Find where the given text appears and provide that cell's center as [x, y] coordinate. 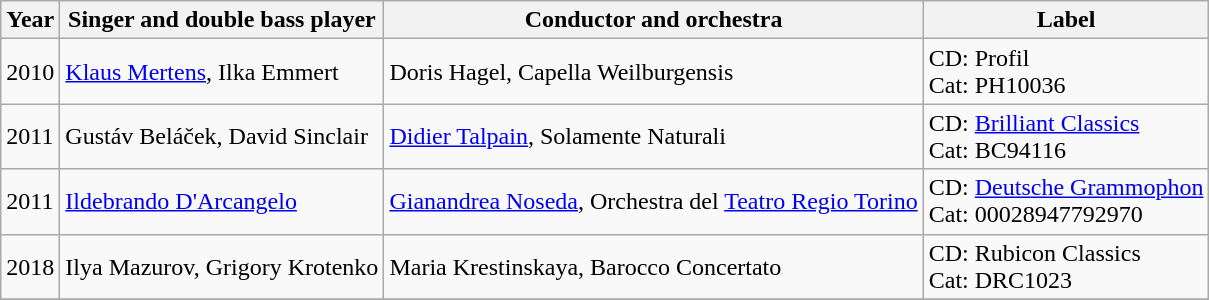
Gustáv Beláček, David Sinclair [222, 136]
CD: ProfilCat: PH10036 [1066, 72]
Singer and double bass player [222, 20]
Gianandrea Noseda, Orchestra del Teatro Regio Torino [654, 202]
Didier Talpain, Solamente Naturali [654, 136]
Conductor and orchestra [654, 20]
CD: Brilliant ClassicsCat: BC94116 [1066, 136]
Year [30, 20]
2018 [30, 266]
Ildebrando D'Arcangelo [222, 202]
Maria Krestinskaya, Barocco Concertato [654, 266]
CD: Deutsche GrammophonCat: 00028947792970 [1066, 202]
Ilya Mazurov, Grigory Krotenko [222, 266]
Label [1066, 20]
Klaus Mertens, Ilka Emmert [222, 72]
CD: Rubicon ClassicsCat: DRC1023 [1066, 266]
2010 [30, 72]
Doris Hagel, Capella Weilburgensis [654, 72]
